Provide the [x, y] coordinate of the cell's center where the given text is located.  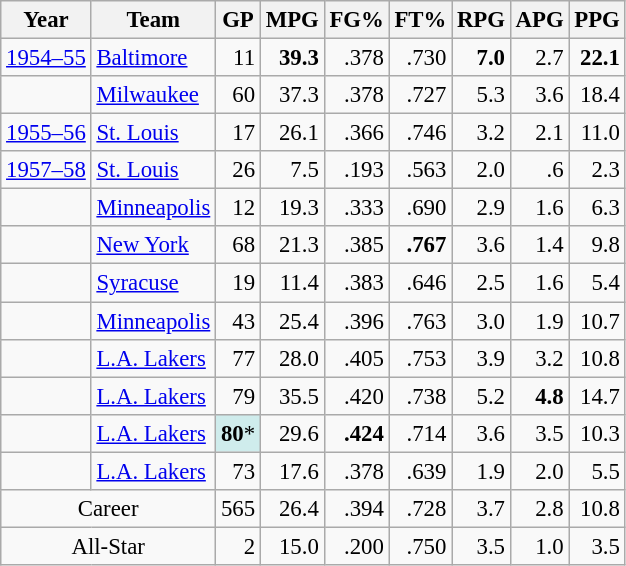
.383 [356, 283]
GP [238, 20]
.6 [540, 170]
12 [238, 208]
.753 [420, 358]
19 [238, 283]
565 [238, 509]
.763 [420, 321]
5.4 [597, 283]
1.4 [540, 245]
.767 [420, 245]
6.3 [597, 208]
.714 [420, 433]
.193 [356, 170]
7.0 [482, 58]
35.5 [292, 396]
3.0 [482, 321]
.396 [356, 321]
2.1 [540, 133]
.366 [356, 133]
7.5 [292, 170]
.728 [420, 509]
.385 [356, 245]
26.4 [292, 509]
FT% [420, 20]
FG% [356, 20]
2 [238, 546]
.563 [420, 170]
5.3 [482, 95]
5.5 [597, 471]
.738 [420, 396]
22.1 [597, 58]
Career [108, 509]
17.6 [292, 471]
1957–58 [46, 170]
73 [238, 471]
80* [238, 433]
.690 [420, 208]
11.4 [292, 283]
2.3 [597, 170]
19.3 [292, 208]
1954–55 [46, 58]
26.1 [292, 133]
.750 [420, 546]
.420 [356, 396]
26 [238, 170]
Syracuse [153, 283]
11.0 [597, 133]
60 [238, 95]
39.3 [292, 58]
5.2 [482, 396]
15.0 [292, 546]
.646 [420, 283]
MPG [292, 20]
All-Star [108, 546]
PPG [597, 20]
25.4 [292, 321]
.727 [420, 95]
RPG [482, 20]
28.0 [292, 358]
14.7 [597, 396]
New York [153, 245]
.730 [420, 58]
29.6 [292, 433]
Milwaukee [153, 95]
10.7 [597, 321]
21.3 [292, 245]
10.3 [597, 433]
Baltimore [153, 58]
3.7 [482, 509]
Team [153, 20]
43 [238, 321]
18.4 [597, 95]
79 [238, 396]
APG [540, 20]
1.0 [540, 546]
1955–56 [46, 133]
11 [238, 58]
.333 [356, 208]
2.9 [482, 208]
4.8 [540, 396]
9.8 [597, 245]
68 [238, 245]
2.7 [540, 58]
.424 [356, 433]
77 [238, 358]
37.3 [292, 95]
3.9 [482, 358]
.639 [420, 471]
17 [238, 133]
.746 [420, 133]
2.8 [540, 509]
Year [46, 20]
2.5 [482, 283]
.200 [356, 546]
.405 [356, 358]
.394 [356, 509]
